Locate the cell with the specified text and output its (x, y) center coordinate. 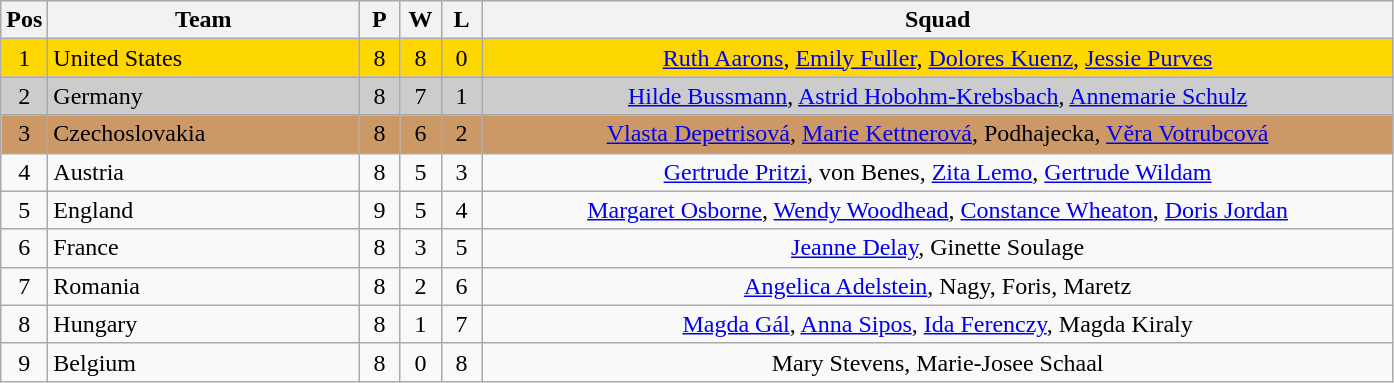
Pos (24, 20)
Jeanne Delay, Ginette Soulage (938, 248)
P (380, 20)
Hilde Bussmann, Astrid Hobohm-Krebsbach, Annemarie Schulz (938, 96)
Romania (204, 286)
Ruth Aarons, Emily Fuller, Dolores Kuenz, Jessie Purves (938, 58)
L (462, 20)
Austria (204, 172)
Czechoslovakia (204, 134)
Margaret Osborne, Wendy Woodhead, Constance Wheaton, Doris Jordan (938, 210)
Gertrude Pritzi, von Benes, Zita Lemo, Gertrude Wildam (938, 172)
France (204, 248)
Germany (204, 96)
Magda Gál, Anna Sipos, Ida Ferenczy, Magda Kiraly (938, 324)
Team (204, 20)
Belgium (204, 362)
Squad (938, 20)
Hungary (204, 324)
Mary Stevens, Marie-Josee Schaal (938, 362)
United States (204, 58)
Vlasta Depetrisová, Marie Kettnerová, Podhajecka, Věra Votrubcová (938, 134)
W (420, 20)
England (204, 210)
Angelica Adelstein, Nagy, Foris, Maretz (938, 286)
